Locate the cell with the specified text and output its [X, Y] center coordinate. 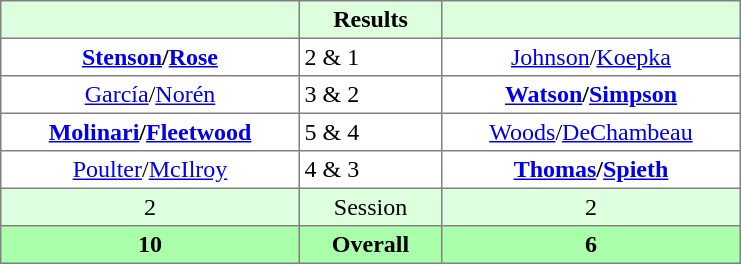
Results [370, 20]
2 & 1 [370, 57]
4 & 3 [370, 170]
García/Norén [150, 95]
5 & 4 [370, 132]
Poulter/McIlroy [150, 170]
Session [370, 207]
Molinari/Fleetwood [150, 132]
6 [591, 245]
Overall [370, 245]
Watson/Simpson [591, 95]
10 [150, 245]
Johnson/Koepka [591, 57]
Stenson/Rose [150, 57]
Woods/DeChambeau [591, 132]
Thomas/Spieth [591, 170]
3 & 2 [370, 95]
